Scan for the cell matching the given text and deliver its [x, y] coordinate at center. 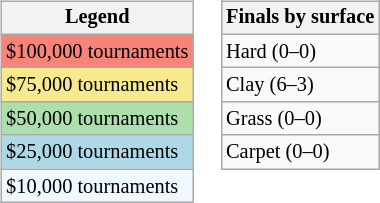
$75,000 tournaments [97, 85]
Hard (0–0) [300, 51]
Clay (6–3) [300, 85]
Carpet (0–0) [300, 152]
$50,000 tournaments [97, 119]
$100,000 tournaments [97, 51]
Finals by surface [300, 18]
$25,000 tournaments [97, 152]
$10,000 tournaments [97, 186]
Grass (0–0) [300, 119]
Legend [97, 18]
